Return [x, y] of the center of cell containing provided text 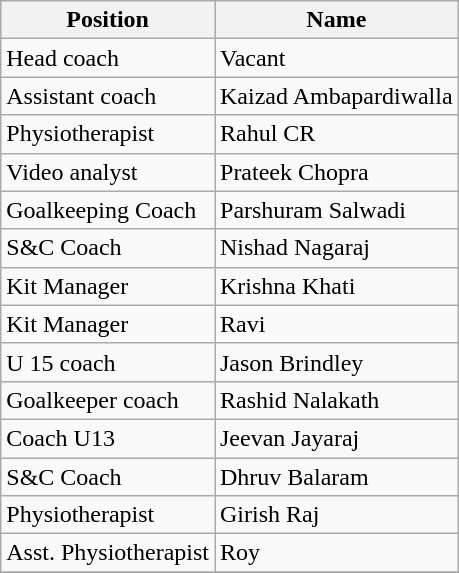
Goalkeeper coach [108, 400]
Vacant [336, 58]
Roy [336, 553]
Asst. Physiotherapist [108, 553]
U 15 coach [108, 362]
Rahul CR [336, 134]
Coach U13 [108, 438]
Dhruv Balaram [336, 477]
Ravi [336, 324]
Assistant coach [108, 96]
Head coach [108, 58]
Video analyst [108, 172]
Position [108, 20]
Rashid Nalakath [336, 400]
Name [336, 20]
Kaizad Ambapardiwalla [336, 96]
Jason Brindley [336, 362]
Nishad Nagaraj [336, 248]
Krishna Khati [336, 286]
Girish Raj [336, 515]
Jeevan Jayaraj [336, 438]
Goalkeeping Coach [108, 210]
Parshuram Salwadi [336, 210]
Prateek Chopra [336, 172]
